Scan for the cell matching the given text and deliver its (X, Y) coordinate at center. 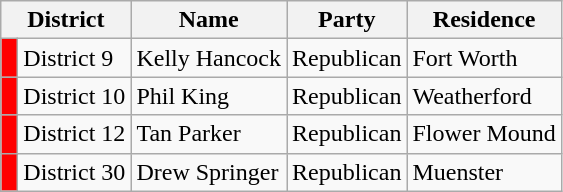
District 30 (74, 172)
Tan Parker (209, 134)
District 9 (74, 58)
Fort Worth (484, 58)
Phil King (209, 96)
Kelly Hancock (209, 58)
District 10 (74, 96)
Weatherford (484, 96)
District (66, 20)
Name (209, 20)
Flower Mound (484, 134)
Party (347, 20)
Drew Springer (209, 172)
Muenster (484, 172)
District 12 (74, 134)
Residence (484, 20)
